Extract the (X, Y) coordinate from the center of the cell holding the provided text.  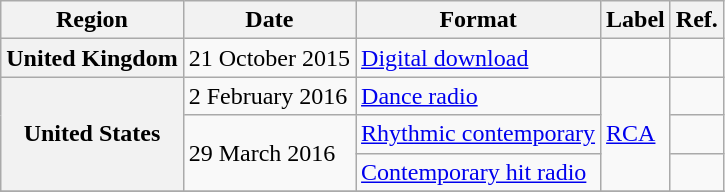
Ref. (696, 20)
United Kingdom (92, 58)
29 March 2016 (269, 153)
Format (478, 20)
Date (269, 20)
RCA (636, 134)
21 October 2015 (269, 58)
Contemporary hit radio (478, 172)
Digital download (478, 58)
Dance radio (478, 96)
Label (636, 20)
United States (92, 134)
Region (92, 20)
2 February 2016 (269, 96)
Rhythmic contemporary (478, 134)
